Scan for the cell matching the given text and deliver its [x, y] coordinate at center. 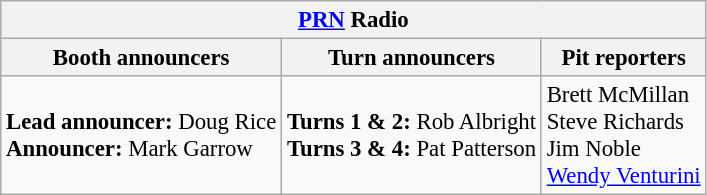
Booth announcers [142, 58]
Turn announcers [412, 58]
Pit reporters [624, 58]
PRN Radio [354, 20]
Brett McMillanSteve RichardsJim NobleWendy Venturini [624, 136]
Turns 1 & 2: Rob AlbrightTurns 3 & 4: Pat Patterson [412, 136]
Lead announcer: Doug RiceAnnouncer: Mark Garrow [142, 136]
